Extract the (x, y) coordinate from the center of the cell holding the provided text.  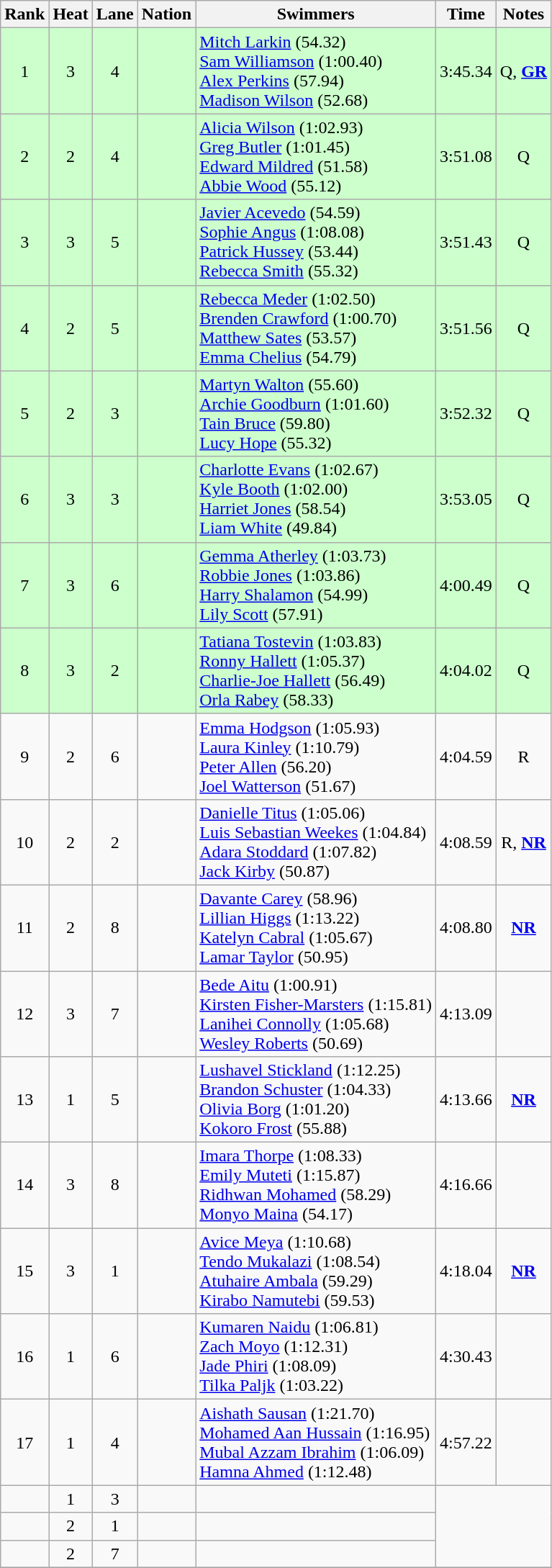
4:18.04 (466, 1271)
Danielle Titus (1:05.06)Luis Sebastian Weekes (1:04.84)Adara Stoddard (1:07.82)Jack Kirby (50.87) (316, 842)
Nation (166, 14)
Rebecca Meder (1:02.50)Brenden Crawford (1:00.70)Matthew Sates (53.57)Emma Chelius (54.79) (316, 328)
17 (24, 1443)
R (523, 756)
Q, GR (523, 71)
4:04.59 (466, 756)
Aishath Sausan (1:21.70)Mohamed Aan Hussain (1:16.95)Mubal Azzam Ibrahim (1:06.09)Hamna Ahmed (1:12.48) (316, 1443)
Kumaren Naidu (1:06.81)Zach Moyo (1:12.31)Jade Phiri (1:08.09)Tilka Paljk (1:03.22) (316, 1356)
4:04.02 (466, 671)
4:13.66 (466, 1100)
10 (24, 842)
4:00.49 (466, 585)
9 (24, 756)
3:53.05 (466, 500)
3:45.34 (466, 71)
Emma Hodgson (1:05.93)Laura Kinley (1:10.79)Peter Allen (56.20)Joel Watterson (51.67) (316, 756)
4:08.59 (466, 842)
14 (24, 1185)
4:30.43 (466, 1356)
Time (466, 14)
3:51.08 (466, 157)
Lane (115, 14)
Imara Thorpe (1:08.33)Emily Muteti (1:15.87)Ridhwan Mohamed (58.29)Monyo Maina (54.17) (316, 1185)
Heat (71, 14)
3:51.56 (466, 328)
3:52.32 (466, 413)
Davante Carey (58.96)Lillian Higgs (1:13.22)Katelyn Cabral (1:05.67)Lamar Taylor (50.95) (316, 927)
4:16.66 (466, 1185)
4:57.22 (466, 1443)
Lushavel Stickland (1:12.25) Brandon Schuster (1:04.33)Olivia Borg (1:01.20)Kokoro Frost (55.88) (316, 1100)
Martyn Walton (55.60)Archie Goodburn (1:01.60)Tain Bruce (59.80)Lucy Hope (55.32) (316, 413)
4:08.80 (466, 927)
Tatiana Tostevin (1:03.83)Ronny Hallett (1:05.37)Charlie-Joe Hallett (56.49)Orla Rabey (58.33) (316, 671)
Charlotte Evans (1:02.67)Kyle Booth (1:02.00)Harriet Jones (58.54)Liam White (49.84) (316, 500)
13 (24, 1100)
Notes (523, 14)
12 (24, 1014)
Rank (24, 14)
4:13.09 (466, 1014)
Javier Acevedo (54.59)Sophie Angus (1:08.08)Patrick Hussey (53.44)Rebecca Smith (55.32) (316, 242)
15 (24, 1271)
Bede Aitu (1:00.91)Kirsten Fisher-Marsters (1:15.81)Lanihei Connolly (1:05.68)Wesley Roberts (50.69) (316, 1014)
11 (24, 927)
Avice Meya (1:10.68)Tendo Mukalazi (1:08.54)Atuhaire Ambala (59.29)Kirabo Namutebi (59.53) (316, 1271)
Mitch Larkin (54.32)Sam Williamson (1:00.40)Alex Perkins (57.94)Madison Wilson (52.68) (316, 71)
Swimmers (316, 14)
Alicia Wilson (1:02.93)Greg Butler (1:01.45)Edward Mildred (51.58)Abbie Wood (55.12) (316, 157)
Gemma Atherley (1:03.73)Robbie Jones (1:03.86)Harry Shalamon (54.99)Lily Scott (57.91) (316, 585)
3:51.43 (466, 242)
16 (24, 1356)
R, NR (523, 842)
